Return (x, y) of the center of cell containing provided text 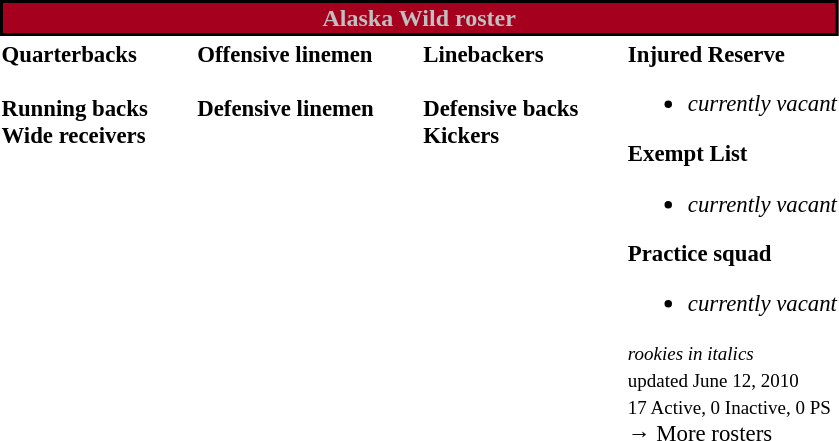
Alaska Wild roster (419, 18)
